Search for the cell housing the specified text and yield its [X, Y] center coordinate. 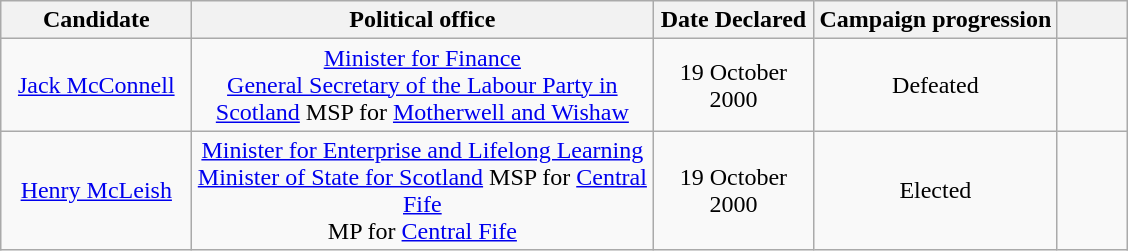
Political office [422, 20]
Minister for Enterprise and Lifelong Learning Minister of State for Scotland MSP for Central Fife MP for Central Fife [422, 190]
Campaign progression [936, 20]
Henry McLeish [96, 190]
Minister for Finance General Secretary of the Labour Party in Scotland MSP for Motherwell and Wishaw [422, 85]
Date Declared [734, 20]
Jack McConnell [96, 85]
Candidate [96, 20]
Defeated [936, 85]
Elected [936, 190]
